Extract the [X, Y] coordinate from the center of the cell holding the provided text.  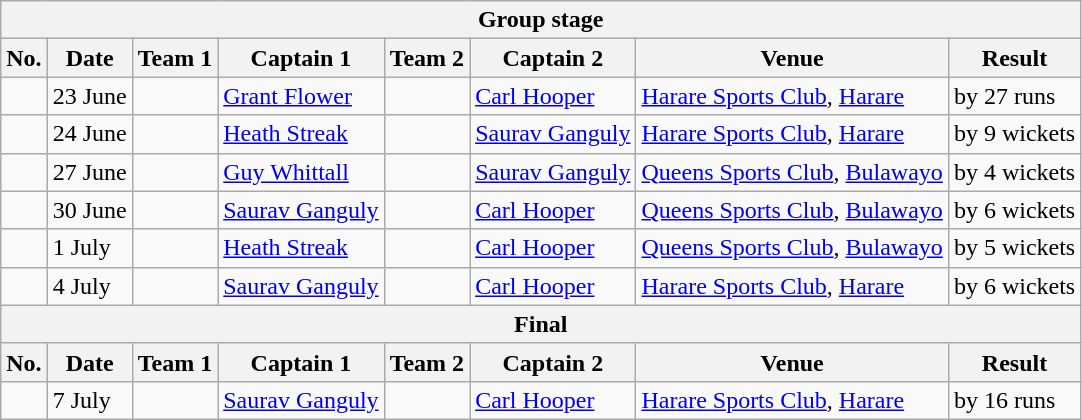
30 June [90, 210]
by 5 wickets [1014, 248]
Final [541, 324]
by 27 runs [1014, 96]
Grant Flower [301, 96]
Guy Whittall [301, 172]
by 4 wickets [1014, 172]
Group stage [541, 20]
by 16 runs [1014, 400]
23 June [90, 96]
27 June [90, 172]
24 June [90, 134]
1 July [90, 248]
7 July [90, 400]
4 July [90, 286]
by 9 wickets [1014, 134]
